Find where the given text appears and provide that cell's center as [x, y] coordinate. 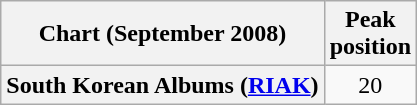
Peakposition [370, 34]
20 [370, 85]
South Korean Albums (RIAK) [162, 85]
Chart (September 2008) [162, 34]
